Return (x, y) of the center of cell containing provided text 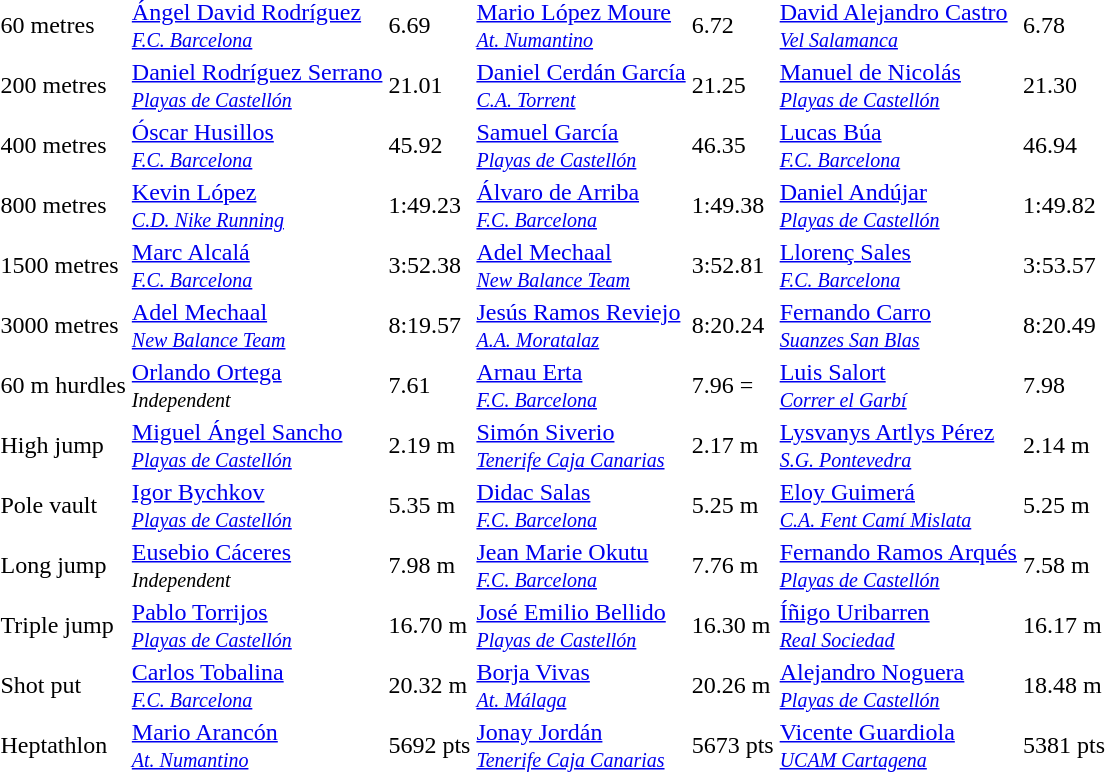
Daniel AndújarPlayas de Castellón (898, 206)
Kevin LópezC.D. Nike Running (257, 206)
Manuel de NicolásPlayas de Castellón (898, 86)
Borja VivasAt. Málaga (581, 686)
2.17 m (732, 446)
Íñigo UribarrenReal Sociedad (898, 626)
5.35 m (430, 506)
Carlos TobalinaF.C. Barcelona (257, 686)
Marc AlcaláF.C. Barcelona (257, 266)
Samuel GarcíaPlayas de Castellón (581, 146)
7.96 = (732, 386)
20.26 m (732, 686)
Simón SiverioTenerife Caja Canarias (581, 446)
46.35 (732, 146)
Igor BychkovPlayas de Castellón (257, 506)
21.01 (430, 86)
Fernando CarroSuanzes San Blas (898, 326)
Alejandro NogueraPlayas de Castellón (898, 686)
Fernando Ramos ArquésPlayas de Castellón (898, 566)
45.92 (430, 146)
8:19.57 (430, 326)
20.32 m (430, 686)
Jean Marie OkutuF.C. Barcelona (581, 566)
7.61 (430, 386)
Pablo TorrijosPlayas de Castellón (257, 626)
16.70 m (430, 626)
16.30 m (732, 626)
Eusebio CáceresIndependent (257, 566)
7.76 m (732, 566)
Luis SalortCorrer el Garbí (898, 386)
7.98 m (430, 566)
Daniel Rodríguez SerranoPlayas de Castellón (257, 86)
Jesús Ramos ReviejoA.A. Moratalaz (581, 326)
José Emilio BellidoPlayas de Castellón (581, 626)
Llorenç SalesF.C. Barcelona (898, 266)
Eloy GuimeráC.A. Fent Camí Mislata (898, 506)
5.25 m (732, 506)
2.19 m (430, 446)
Álvaro de ArribaF.C. Barcelona (581, 206)
21.25 (732, 86)
Daniel Cerdán GarcíaC.A. Torrent (581, 86)
Miguel Ángel SanchoPlayas de Castellón (257, 446)
Orlando OrtegaIndependent (257, 386)
Óscar HusillosF.C. Barcelona (257, 146)
Didac SalasF.C. Barcelona (581, 506)
3:52.38 (430, 266)
Lucas BúaF.C. Barcelona (898, 146)
1:49.23 (430, 206)
Lysvanys Artlys PérezS.G. Pontevedra (898, 446)
3:52.81 (732, 266)
Arnau ErtaF.C. Barcelona (581, 386)
1:49.38 (732, 206)
8:20.24 (732, 326)
